Find where the given text appears and provide that cell's center as [x, y] coordinate. 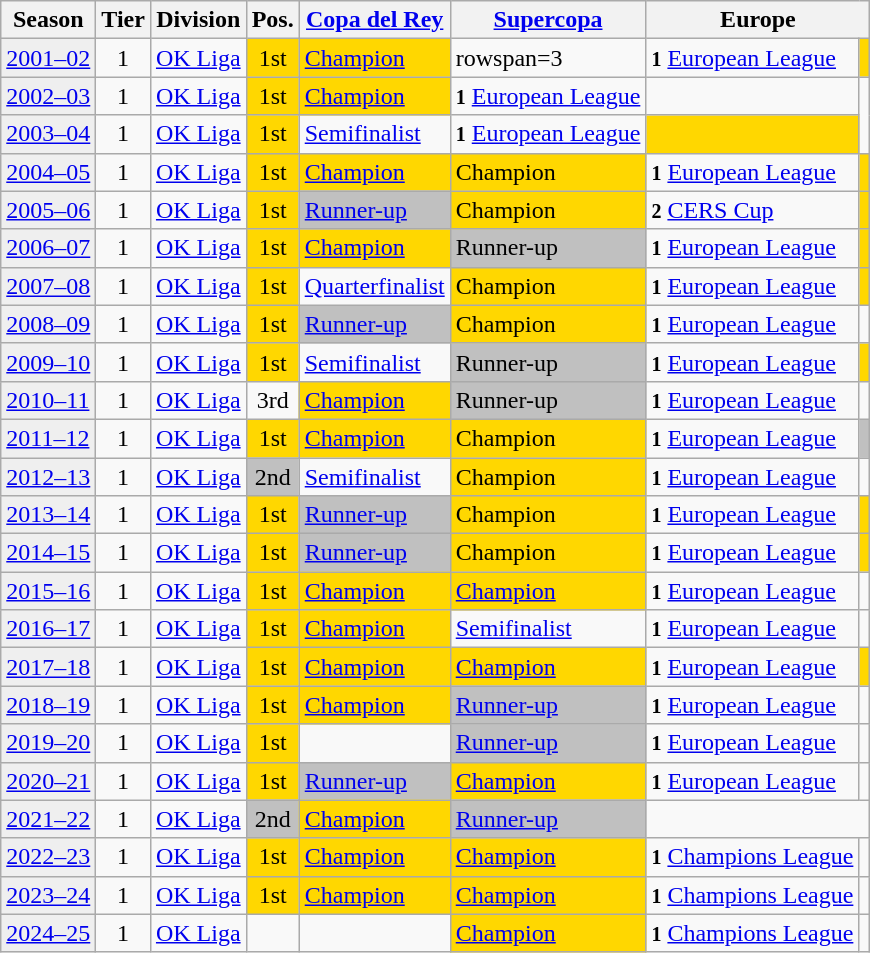
2001–02 [48, 58]
2013–14 [48, 515]
Europe [758, 20]
2016–17 [48, 629]
2011–12 [48, 438]
2020–21 [48, 781]
Tier [124, 20]
2021–22 [48, 819]
2006–07 [48, 248]
2 CERS Cup [752, 210]
Pos. [272, 20]
2012–13 [48, 477]
2010–11 [48, 400]
2018–19 [48, 705]
2004–05 [48, 172]
2017–18 [48, 667]
rowspan=3 [548, 58]
2019–20 [48, 743]
2024–25 [48, 933]
Supercopa [548, 20]
Season [48, 20]
2005–06 [48, 210]
2008–09 [48, 324]
2007–08 [48, 286]
2023–24 [48, 895]
2003–04 [48, 134]
2002–03 [48, 96]
2014–15 [48, 553]
Quarterfinalist [374, 286]
2022–23 [48, 857]
Division [198, 20]
Copa del Rey [374, 20]
2009–10 [48, 362]
2015–16 [48, 591]
3rd [272, 400]
